For the text-containing cell, return its midpoint in [X, Y] coordinate format. 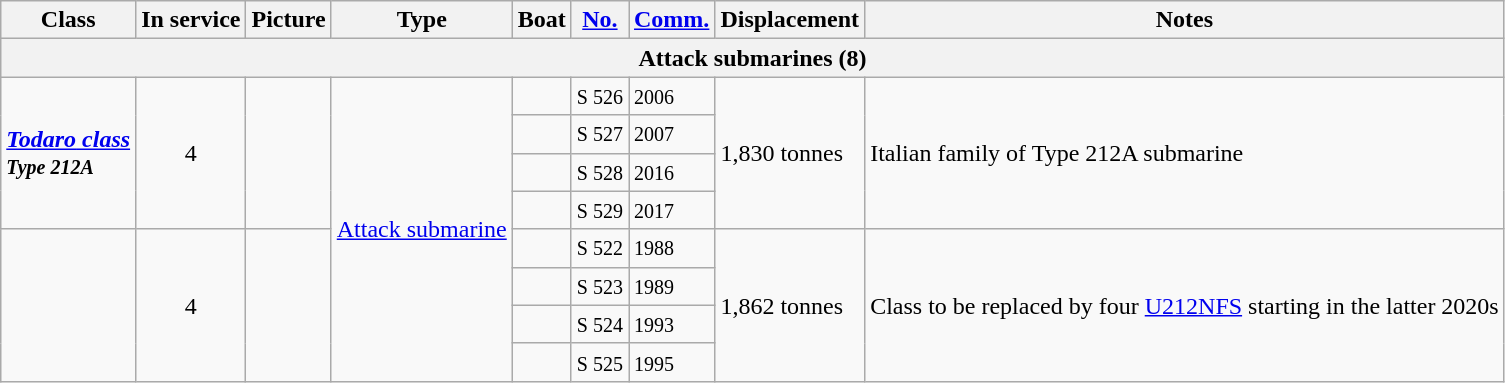
S 529 [600, 210]
S 528 [600, 172]
Picture [288, 20]
Class to be replaced by four U212NFS starting in the latter 2020s [1185, 305]
S 523 [600, 286]
S 522 [600, 248]
1989 [671, 286]
1,862 tonnes [790, 305]
1995 [671, 362]
2006 [671, 96]
S 524 [600, 324]
Attack submarine [422, 229]
Attack submarines (8) [752, 58]
In service [191, 20]
Class [68, 20]
2017 [671, 210]
Comm. [671, 20]
S 527 [600, 134]
Type [422, 20]
1,830 tonnes [790, 153]
Todaro classType 212A [68, 153]
Displacement [790, 20]
2007 [671, 134]
No. [600, 20]
2016 [671, 172]
S 525 [600, 362]
Notes [1185, 20]
1988 [671, 248]
1993 [671, 324]
S 526 [600, 96]
Italian family of Type 212A submarine [1185, 153]
Boat [542, 20]
